Scan for the cell matching the given text and deliver its [x, y] coordinate at center. 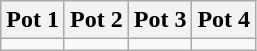
Pot 2 [96, 20]
Pot 3 [160, 20]
Pot 1 [33, 20]
Pot 4 [224, 20]
